From the cell containing the given text, extract its center point as (X, Y) coordinate. 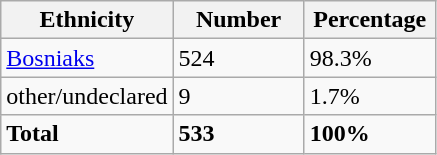
Bosniaks (87, 58)
9 (238, 96)
524 (238, 58)
1.7% (370, 96)
Percentage (370, 20)
100% (370, 134)
Total (87, 134)
98.3% (370, 58)
Number (238, 20)
533 (238, 134)
other/undeclared (87, 96)
Ethnicity (87, 20)
